From the cell containing the given text, extract its center point as [x, y] coordinate. 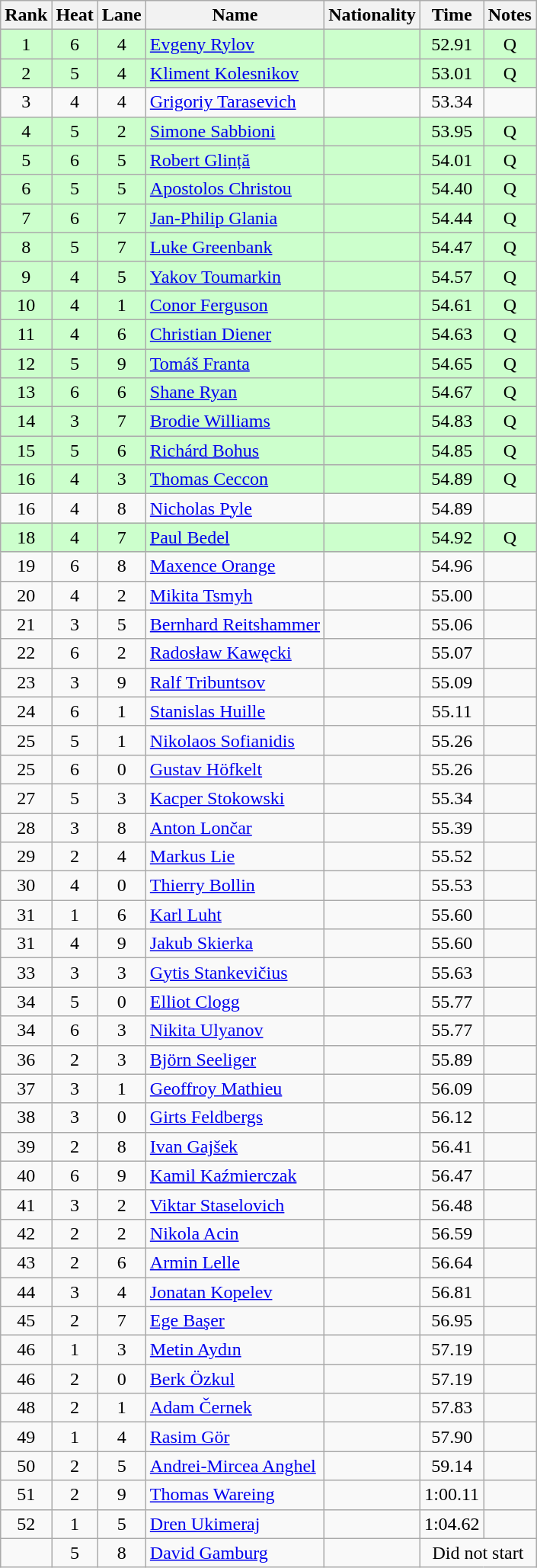
Rasim Gör [235, 1437]
55.89 [452, 1060]
56.12 [452, 1117]
54.96 [452, 566]
Evgeny Rylov [235, 44]
55.09 [452, 682]
57.83 [452, 1408]
55.63 [452, 973]
Did not start [478, 1553]
55.06 [452, 624]
Jakub Skierka [235, 944]
53.95 [452, 131]
Anton Lončar [235, 827]
Andrei-Mircea Anghel [235, 1466]
Kamil Kaźmierczak [235, 1175]
43 [26, 1262]
45 [26, 1321]
Notes [510, 15]
22 [26, 653]
30 [26, 886]
Luke Greenbank [235, 247]
15 [26, 451]
Richárd Bohus [235, 451]
Adam Černek [235, 1408]
59.14 [452, 1466]
Apostolos Christou [235, 189]
Markus Lie [235, 857]
Shane Ryan [235, 393]
55.07 [452, 653]
54.83 [452, 422]
24 [26, 711]
Nikolaos Sofianidis [235, 740]
55.39 [452, 827]
53.34 [452, 102]
Rank [26, 15]
54.47 [452, 247]
54.40 [452, 189]
56.95 [452, 1321]
Ralf Tribuntsov [235, 682]
48 [26, 1408]
Simone Sabbioni [235, 131]
39 [26, 1146]
27 [26, 798]
Karl Luht [235, 915]
Thierry Bollin [235, 886]
55.00 [452, 595]
Nicholas Pyle [235, 508]
21 [26, 624]
Lane [122, 15]
Jonatan Kopelev [235, 1292]
David Gamburg [235, 1553]
37 [26, 1089]
Time [452, 15]
Girts Feldbergs [235, 1117]
29 [26, 857]
51 [26, 1495]
Name [235, 15]
55.34 [452, 798]
54.85 [452, 451]
Gustav Höfkelt [235, 769]
57.90 [452, 1437]
Mikita Tsmyh [235, 595]
42 [26, 1233]
56.59 [452, 1233]
Kacper Stokowski [235, 798]
56.09 [452, 1089]
Radosław Kawęcki [235, 653]
55.11 [452, 711]
54.57 [452, 276]
Gytis Stankevičius [235, 973]
Nationality [372, 15]
Maxence Orange [235, 566]
38 [26, 1117]
56.48 [452, 1204]
55.53 [452, 886]
Paul Bedel [235, 537]
Jan-Philip Glania [235, 218]
Kliment Kolesnikov [235, 73]
Ege Başer [235, 1321]
54.44 [452, 218]
53.01 [452, 73]
56.41 [452, 1146]
52.91 [452, 44]
Conor Ferguson [235, 305]
Dren Ukimeraj [235, 1524]
Brodie Williams [235, 422]
Heat [75, 15]
20 [26, 595]
49 [26, 1437]
10 [26, 305]
Björn Seeliger [235, 1060]
54.61 [452, 305]
41 [26, 1204]
13 [26, 393]
19 [26, 566]
Thomas Ceccon [235, 479]
Yakov Toumarkin [235, 276]
Nikita Ulyanov [235, 1031]
56.47 [452, 1175]
Grigoriy Tarasevich [235, 102]
1:04.62 [452, 1524]
14 [26, 422]
52 [26, 1524]
33 [26, 973]
Viktar Staselovich [235, 1204]
54.01 [452, 160]
54.65 [452, 364]
55.52 [452, 857]
54.92 [452, 537]
18 [26, 537]
56.81 [452, 1292]
Thomas Wareing [235, 1495]
23 [26, 682]
1:00.11 [452, 1495]
Bernhard Reitshammer [235, 624]
56.64 [452, 1262]
Ivan Gajšek [235, 1146]
44 [26, 1292]
Tomáš Franta [235, 364]
Metin Aydın [235, 1350]
Stanislas Huille [235, 711]
Robert Glință [235, 160]
54.63 [452, 334]
Berk Özkul [235, 1379]
Armin Lelle [235, 1262]
28 [26, 827]
Geoffroy Mathieu [235, 1089]
36 [26, 1060]
50 [26, 1466]
11 [26, 334]
Nikola Acin [235, 1233]
54.67 [452, 393]
Elliot Clogg [235, 1002]
12 [26, 364]
40 [26, 1175]
Christian Diener [235, 334]
